Find where the given text appears and provide that cell's center as [X, Y] coordinate. 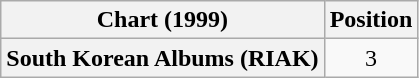
Chart (1999) [162, 20]
South Korean Albums (RIAK) [162, 58]
3 [371, 58]
Position [371, 20]
